Pinpoint the cell where the given text exists, returning its [x, y] midpoint coordinate. 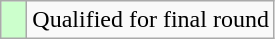
Qualified for final round [151, 20]
